Capture the cell that displays the provided text and extract its (X, Y) central coordinate. 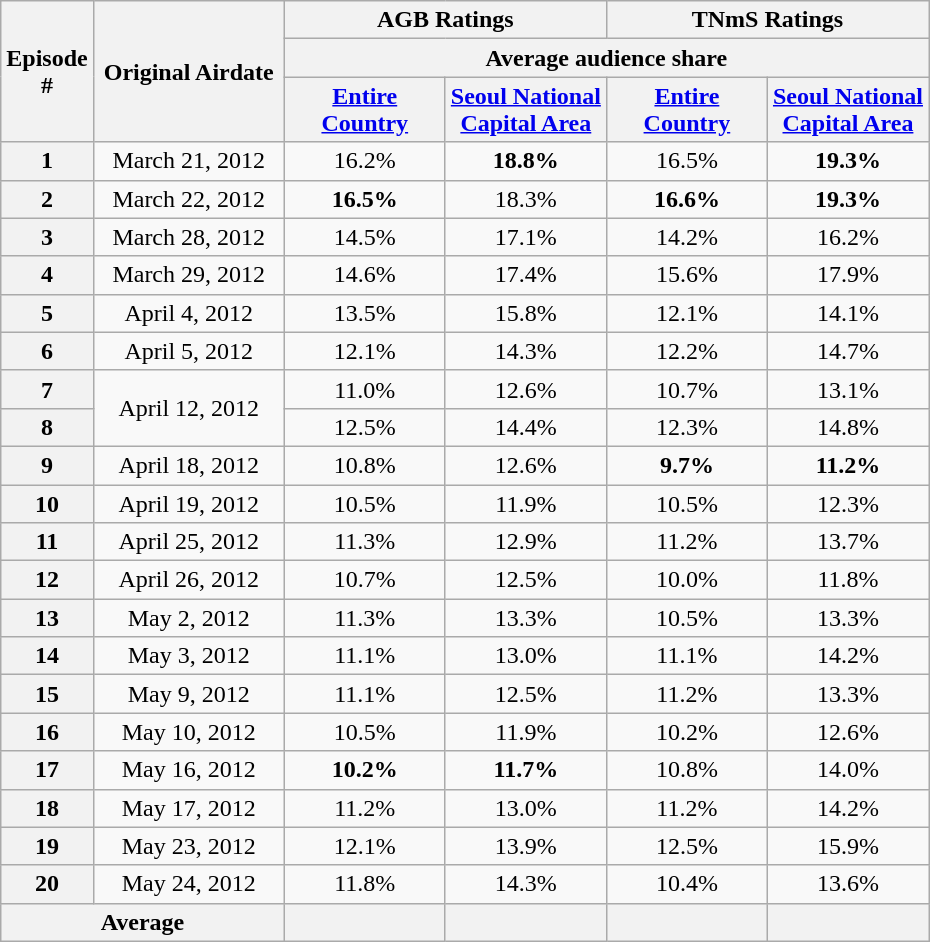
6 (47, 351)
15.6% (686, 275)
13.6% (848, 884)
Average audience share (606, 58)
7 (47, 389)
19 (47, 846)
April 18, 2012 (188, 465)
5 (47, 313)
16.6% (686, 199)
March 28, 2012 (188, 237)
May 3, 2012 (188, 656)
11 (47, 542)
April 12, 2012 (188, 408)
14.7% (848, 351)
13.1% (848, 389)
14.6% (364, 275)
May 16, 2012 (188, 770)
14.0% (848, 770)
18.3% (526, 199)
May 17, 2012 (188, 808)
April 5, 2012 (188, 351)
10.0% (686, 580)
14.1% (848, 313)
Episode # (47, 72)
3 (47, 237)
May 9, 2012 (188, 694)
March 21, 2012 (188, 161)
16 (47, 732)
10 (47, 503)
May 23, 2012 (188, 846)
9.7% (686, 465)
14.4% (526, 427)
Original Airdate (188, 72)
13 (47, 618)
14.8% (848, 427)
13.9% (526, 846)
15.8% (526, 313)
12.9% (526, 542)
11.0% (364, 389)
8 (47, 427)
April 26, 2012 (188, 580)
April 4, 2012 (188, 313)
17.4% (526, 275)
20 (47, 884)
17.1% (526, 237)
9 (47, 465)
March 29, 2012 (188, 275)
15 (47, 694)
AGB Ratings (445, 20)
10.4% (686, 884)
11.7% (526, 770)
1 (47, 161)
2 (47, 199)
13.5% (364, 313)
4 (47, 275)
May 10, 2012 (188, 732)
12 (47, 580)
May 2, 2012 (188, 618)
17.9% (848, 275)
Average (143, 922)
April 25, 2012 (188, 542)
March 22, 2012 (188, 199)
May 24, 2012 (188, 884)
18 (47, 808)
13.7% (848, 542)
15.9% (848, 846)
April 19, 2012 (188, 503)
14 (47, 656)
18.8% (526, 161)
14.5% (364, 237)
12.2% (686, 351)
17 (47, 770)
TNmS Ratings (767, 20)
